Output the [X, Y] coordinate of the center of the cell containing the given text.  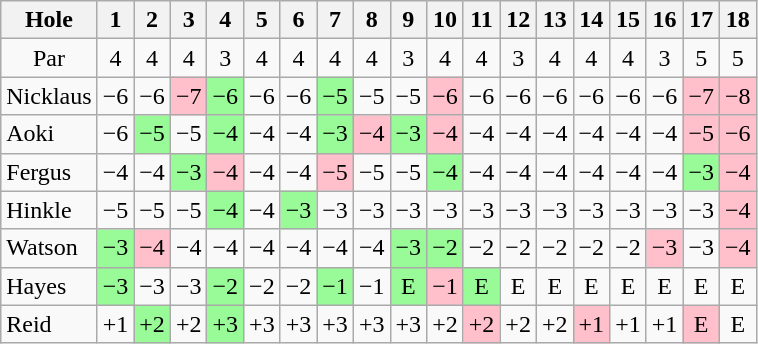
7 [336, 20]
Nicklaus [49, 96]
Aoki [49, 134]
Hinkle [49, 210]
Hole [49, 20]
2 [152, 20]
Fergus [49, 172]
8 [372, 20]
Par [49, 58]
10 [446, 20]
Hayes [49, 286]
17 [702, 20]
18 [738, 20]
13 [554, 20]
16 [664, 20]
1 [116, 20]
6 [298, 20]
12 [518, 20]
11 [482, 20]
Watson [49, 248]
−8 [738, 96]
14 [592, 20]
9 [408, 20]
15 [628, 20]
Reid [49, 324]
